Determine the (x, y) coordinate at the center of the cell enclosing the given text.  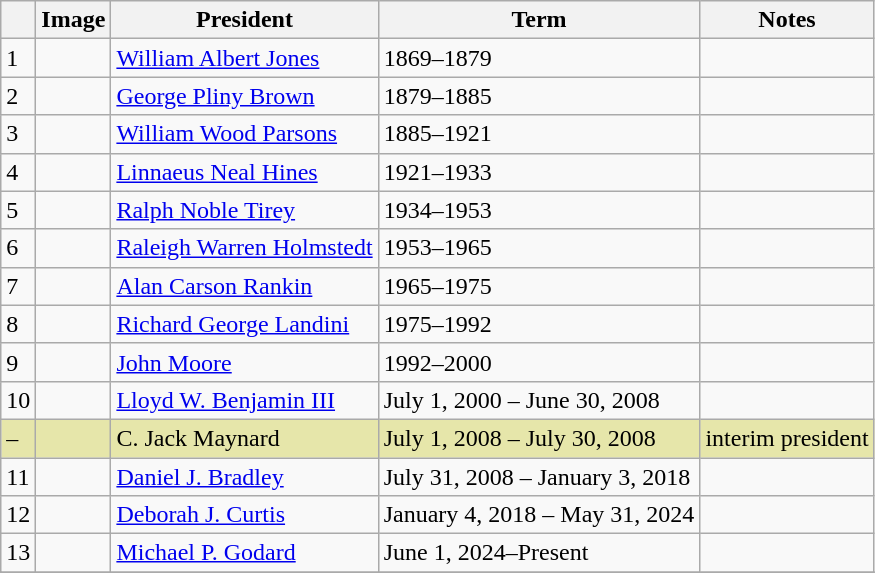
6 (18, 248)
1879–1885 (539, 96)
13 (18, 553)
11 (18, 477)
1885–1921 (539, 134)
7 (18, 286)
President (244, 20)
1953–1965 (539, 248)
January 4, 2018 – May 31, 2024 (539, 515)
1934–1953 (539, 210)
Term (539, 20)
Raleigh Warren Holmstedt (244, 248)
5 (18, 210)
Linnaeus Neal Hines (244, 172)
Ralph Noble Tirey (244, 210)
9 (18, 362)
Lloyd W. Benjamin III (244, 400)
Daniel J. Bradley (244, 477)
July 1, 2000 – June 30, 2008 (539, 400)
3 (18, 134)
2 (18, 96)
1 (18, 58)
John Moore (244, 362)
– (18, 438)
12 (18, 515)
Notes (787, 20)
Richard George Landini (244, 324)
Image (74, 20)
1921–1933 (539, 172)
C. Jack Maynard (244, 438)
June 1, 2024–Present (539, 553)
Deborah J. Curtis (244, 515)
1975–1992 (539, 324)
10 (18, 400)
4 (18, 172)
8 (18, 324)
William Albert Jones (244, 58)
Michael P. Godard (244, 553)
1965–1975 (539, 286)
July 1, 2008 – July 30, 2008 (539, 438)
1992–2000 (539, 362)
William Wood Parsons (244, 134)
George Pliny Brown (244, 96)
1869–1879 (539, 58)
July 31, 2008 – January 3, 2018 (539, 477)
Alan Carson Rankin (244, 286)
interim president (787, 438)
